Determine the [X, Y] coordinate at the center of the cell enclosing the given text.  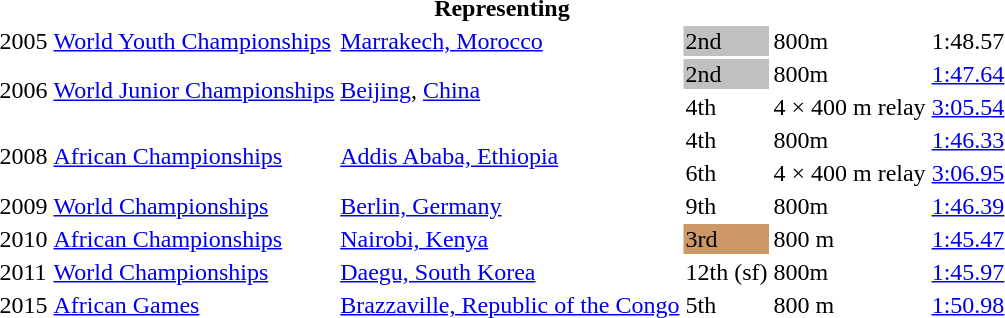
World Junior Championships [194, 90]
800 m [850, 239]
Daegu, South Korea [510, 272]
6th [726, 173]
Marrakech, Morocco [510, 41]
9th [726, 206]
Berlin, Germany [510, 206]
3rd [726, 239]
12th (sf) [726, 272]
Beijing, China [510, 90]
Addis Ababa, Ethiopia [510, 156]
Nairobi, Kenya [510, 239]
World Youth Championships [194, 41]
